Find where the given text appears and provide that cell's center as (x, y) coordinate. 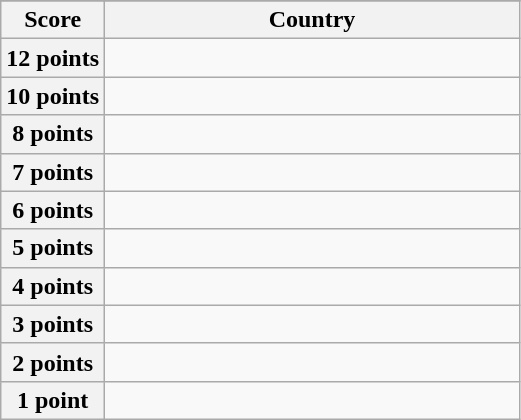
4 points (53, 286)
10 points (53, 96)
5 points (53, 248)
7 points (53, 172)
8 points (53, 134)
Score (53, 20)
2 points (53, 362)
6 points (53, 210)
Country (312, 20)
3 points (53, 324)
12 points (53, 58)
1 point (53, 400)
